Search for the cell housing the specified text and yield its (x, y) center coordinate. 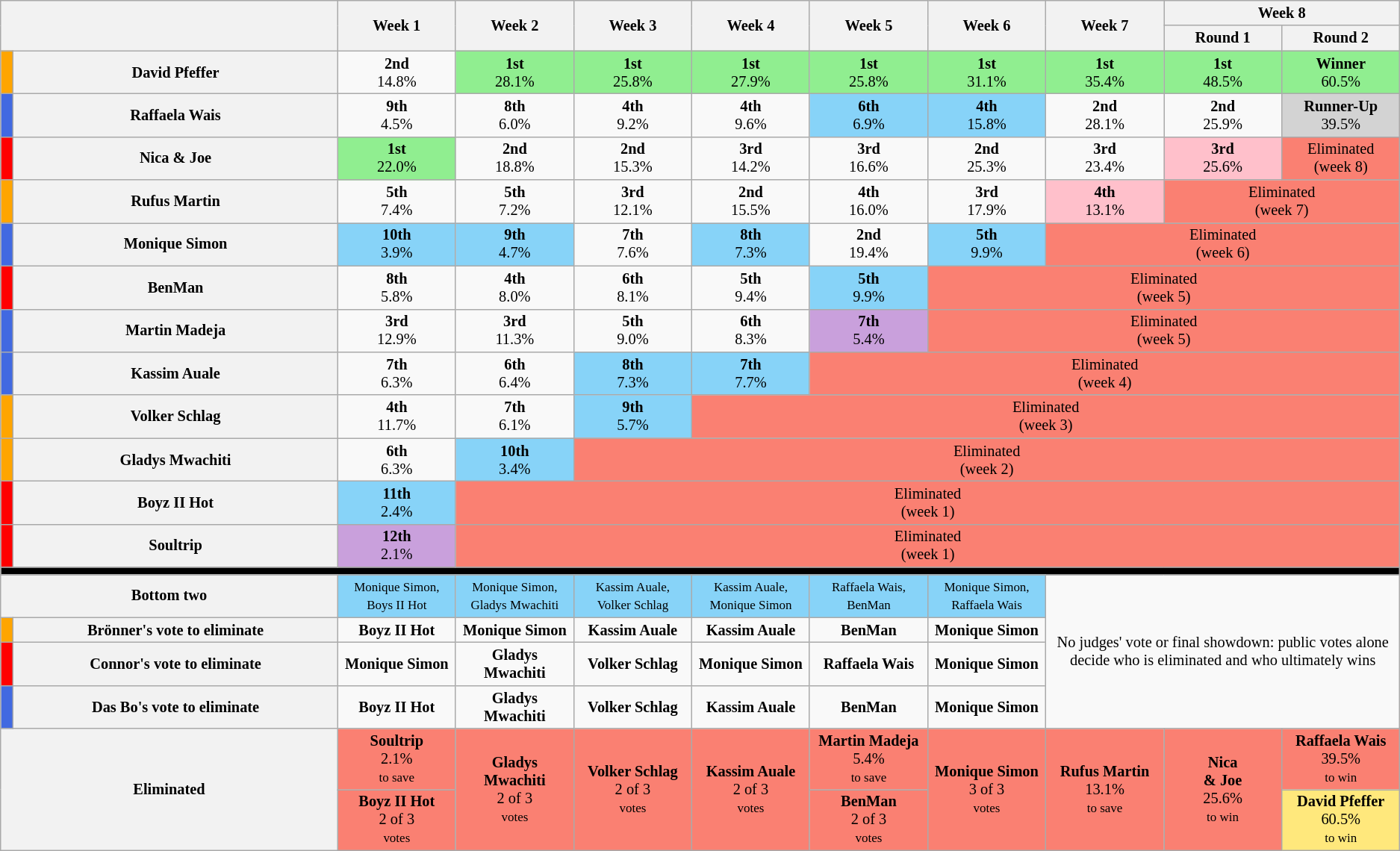
3rd12.1% (632, 202)
10th3.9% (396, 244)
4th8.0% (514, 287)
8th5.8% (396, 287)
Week 5 (868, 25)
2nd15.5% (750, 202)
Monique Simon,Gladys Mwachiti (514, 596)
3rd16.6% (868, 158)
10th3.4% (514, 460)
9th5.7% (632, 417)
6th6.3% (396, 460)
No judges' vote or final showdown: public votes alone decide who is eliminated and who ultimately wins (1223, 651)
4th11.7% (396, 417)
6th8.1% (632, 287)
6th8.3% (750, 331)
7th7.6% (632, 244)
Week 3 (632, 25)
Week 6 (986, 25)
Winner60.5% (1341, 72)
7th7.7% (750, 373)
2nd15.3% (632, 158)
Eliminated(week 4) (1104, 373)
Nica& Joe 25.6%to win (1223, 790)
Eliminated (169, 790)
Eliminated(week 8) (1341, 158)
Monique Simon,Raffaela Wais (986, 596)
6th6.4% (514, 373)
1st27.9% (750, 72)
Round 1 (1223, 38)
1st48.5% (1223, 72)
Monique Simon,Boys II Hot (396, 596)
7th6.1% (514, 417)
Nica & Joe (176, 158)
2nd19.4% (868, 244)
9th4.5% (396, 115)
Week 1 (396, 25)
Eliminated(week 3) (1045, 417)
Volker Schlag 2 of 3votes (632, 790)
BenMan 2 of 3votes (868, 820)
Eliminated(week 2) (986, 460)
4th13.1% (1105, 202)
5th7.2% (514, 202)
Rufus Martin (176, 202)
5th9.4% (750, 287)
Eliminated(week 7) (1282, 202)
Week 7 (1105, 25)
4th9.6% (750, 115)
Kassim Auale 2 of 3votes (750, 790)
3rd14.2% (750, 158)
Das Bo's vote to eliminate (176, 707)
9th4.7% (514, 244)
David Pfeffer 60.5%to win (1341, 820)
Week 2 (514, 25)
2nd14.8% (396, 72)
2nd25.3% (986, 158)
2nd18.8% (514, 158)
7th5.4% (868, 331)
Boyz II Hot 2 of 3votes (396, 820)
3rd17.9% (986, 202)
1st35.4% (1105, 72)
5th9.0% (632, 331)
7th6.3% (396, 373)
1st22.0% (396, 158)
Kassim Auale,Monique Simon (750, 596)
3rd12.9% (396, 331)
2nd28.1% (1105, 115)
Martin Madeja (176, 331)
Rufus Martin 13.1%to save (1105, 790)
3rd23.4% (1105, 158)
2nd25.9% (1223, 115)
Monique Simon 3 of 3votes (986, 790)
Soultrip (176, 546)
Brönner's vote to eliminate (176, 630)
Bottom two (169, 596)
11th2.4% (396, 502)
Week 8 (1282, 13)
Runner-Up39.5% (1341, 115)
1st28.1% (514, 72)
6th6.9% (868, 115)
Soultrip 2.1%to save (396, 759)
Raffaela Wais,BenMan (868, 596)
David Pfeffer (176, 72)
Week 4 (750, 25)
Kassim Auale,Volker Schlag (632, 596)
8th6.0% (514, 115)
4th15.8% (986, 115)
Eliminated(week 6) (1223, 244)
5th7.4% (396, 202)
3rd25.6% (1223, 158)
Round 2 (1341, 38)
4th16.0% (868, 202)
Martin Madeja 5.4%to save (868, 759)
1st31.1% (986, 72)
3rd11.3% (514, 331)
4th9.2% (632, 115)
Gladys Mwachiti 2 of 3votes (514, 790)
12th2.1% (396, 546)
Raffaela Wais 39.5%to win (1341, 759)
Connor's vote to eliminate (176, 664)
